Output the [x, y] coordinate of the center of the cell containing the given text.  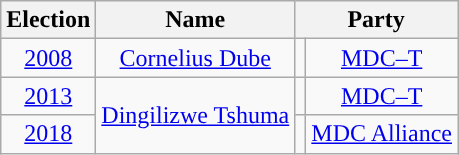
Election [48, 20]
MDC Alliance [382, 134]
Party [376, 20]
2018 [48, 134]
Dingilizwe Tshuma [196, 115]
Cornelius Dube [196, 58]
2008 [48, 58]
Name [196, 20]
2013 [48, 96]
